Capture the cell that displays the provided text and extract its (x, y) central coordinate. 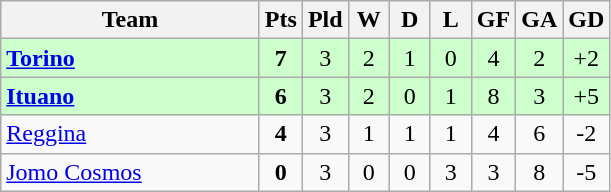
D (410, 20)
7 (280, 58)
W (368, 20)
Torino (130, 58)
Team (130, 20)
GA (540, 20)
L (450, 20)
+2 (586, 58)
Ituano (130, 96)
Pts (280, 20)
-5 (586, 172)
Jomo Cosmos (130, 172)
Reggina (130, 134)
GD (586, 20)
Pld (325, 20)
GF (493, 20)
+5 (586, 96)
-2 (586, 134)
